Detect which cell encompasses the target text, then output its (X, Y) center coordinate. 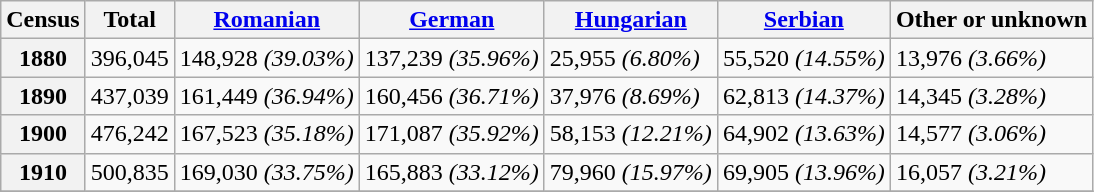
Total (130, 20)
69,905 (13.96%) (804, 172)
500,835 (130, 172)
25,955 (6.80%) (630, 58)
55,520 (14.55%) (804, 58)
14,345 (3.28%) (991, 96)
161,449 (36.94%) (266, 96)
37,976 (8.69%) (630, 96)
13,976 (3.66%) (991, 58)
Other or unknown (991, 20)
Census (43, 20)
171,087 (35.92%) (452, 134)
169,030 (33.75%) (266, 172)
79,960 (15.97%) (630, 172)
165,883 (33.12%) (452, 172)
62,813 (14.37%) (804, 96)
Romanian (266, 20)
64,902 (13.63%) (804, 134)
Serbian (804, 20)
58,153 (12.21%) (630, 134)
148,928 (39.03%) (266, 58)
476,242 (130, 134)
137,239 (35.96%) (452, 58)
160,456 (36.71%) (452, 96)
14,577 (3.06%) (991, 134)
1890 (43, 96)
16,057 (3.21%) (991, 172)
Hungarian (630, 20)
1880 (43, 58)
437,039 (130, 96)
1900 (43, 134)
167,523 (35.18%) (266, 134)
1910 (43, 172)
396,045 (130, 58)
German (452, 20)
